Detect which cell encompasses the target text, then output its [x, y] center coordinate. 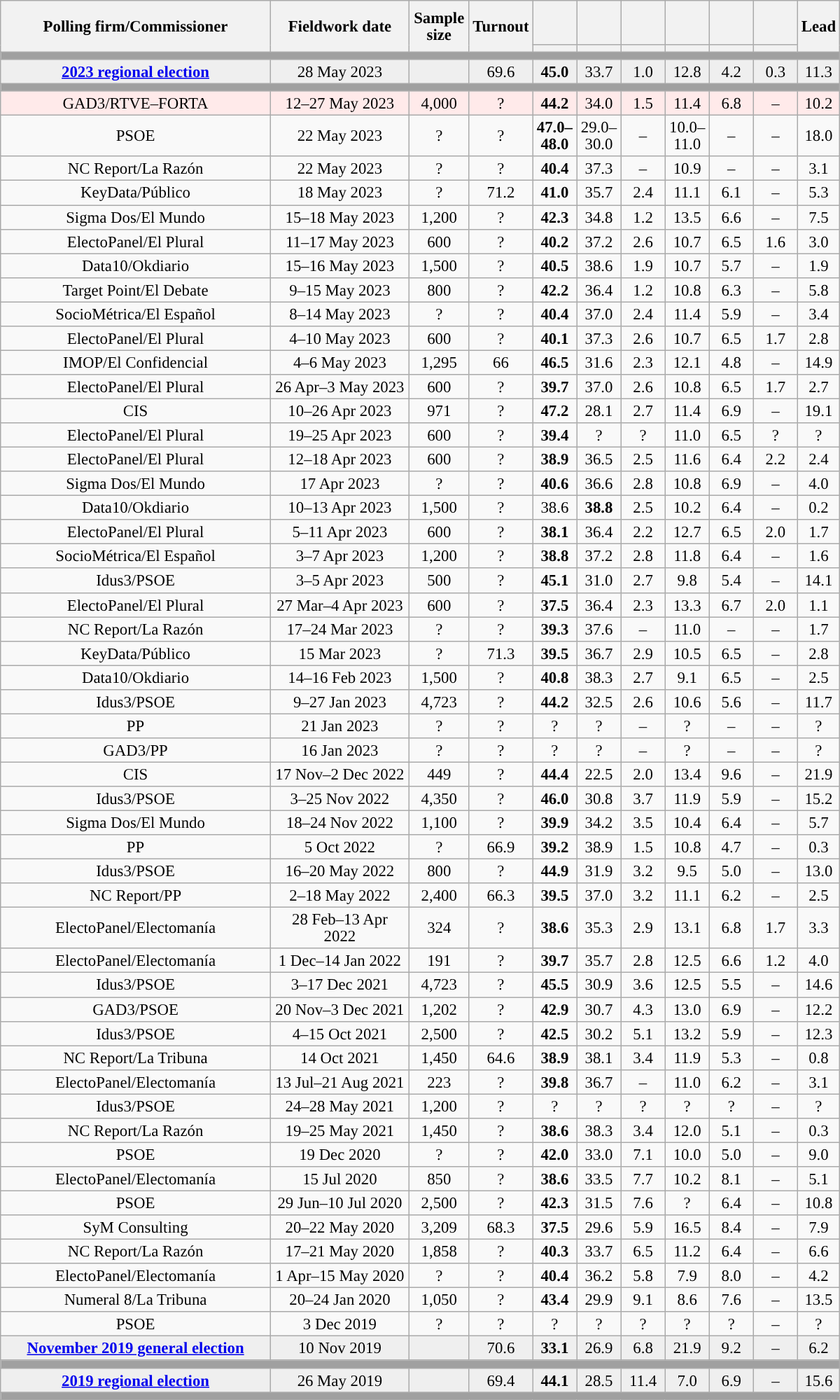
7.7 [643, 1179]
8.6 [687, 1300]
5–11 Apr 2023 [339, 532]
39.2 [554, 847]
9.8 [687, 581]
35.3 [599, 929]
22.5 [599, 775]
26 Apr–3 May 2023 [339, 387]
46.5 [554, 363]
9.5 [687, 871]
15.2 [818, 798]
3.3 [818, 929]
10.9 [687, 169]
1,202 [439, 1010]
12.1 [687, 363]
31.0 [599, 581]
15–18 May 2023 [339, 217]
12–27 May 2023 [339, 104]
26.9 [599, 1349]
1.0 [643, 71]
GAD3/PP [136, 751]
40.8 [554, 678]
37.6 [599, 629]
19–25 May 2021 [339, 1130]
13.3 [687, 605]
28 May 2023 [339, 71]
18.0 [818, 136]
40.5 [554, 266]
4,000 [439, 104]
9.6 [731, 775]
November 2019 general election [136, 1349]
9–15 May 2023 [339, 290]
18 May 2023 [339, 193]
45.0 [554, 71]
2,400 [439, 895]
10–26 Apr 2023 [339, 410]
6.1 [731, 193]
42.2 [554, 290]
11.3 [818, 71]
4.3 [643, 1010]
3 Dec 2019 [339, 1324]
14.1 [818, 581]
19.1 [818, 410]
2019 regional election [136, 1380]
46.0 [554, 798]
GAD3/PSOE [136, 1010]
71.2 [501, 193]
33.1 [554, 1349]
20 Nov–3 Dec 2021 [339, 1010]
8–14 May 2023 [339, 314]
16.5 [687, 1227]
449 [439, 775]
21 Jan 2023 [339, 726]
33.5 [599, 1179]
30.8 [599, 798]
1 Apr–15 May 2020 [339, 1276]
29.0–30.0 [599, 136]
17 Nov–2 Dec 2022 [339, 775]
27 Mar–4 Apr 2023 [339, 605]
28.5 [599, 1380]
5.4 [731, 581]
4–15 Oct 2021 [339, 1034]
IMOP/El Confidencial [136, 363]
16–20 May 2022 [339, 871]
Numeral 8/La Tribuna [136, 1300]
14.6 [818, 985]
13 Jul–21 Aug 2021 [339, 1081]
42.0 [554, 1154]
6.3 [731, 290]
39.3 [554, 629]
42.5 [554, 1034]
1,295 [439, 363]
29 Jun–10 Jul 2020 [339, 1203]
4,350 [439, 798]
69.4 [501, 1380]
44.1 [554, 1380]
30.7 [599, 1010]
71.3 [501, 653]
15 Mar 2023 [339, 653]
66.9 [501, 847]
191 [439, 961]
39.4 [554, 436]
28 Feb–13 Apr 2022 [339, 929]
14–16 Feb 2023 [339, 678]
10.4 [687, 824]
10–13 Apr 2023 [339, 508]
3–17 Dec 2021 [339, 985]
17 Apr 2023 [339, 483]
12.3 [818, 1034]
2–18 May 2022 [339, 895]
Fieldwork date [339, 27]
40.2 [554, 241]
28.1 [599, 410]
20–22 May 2020 [339, 1227]
44.9 [554, 871]
34.2 [599, 824]
70.6 [501, 1349]
36.2 [599, 1276]
29.6 [599, 1227]
12.8 [687, 71]
64.6 [501, 1058]
34.0 [599, 104]
1 Dec–14 Jan 2022 [339, 961]
66.3 [501, 895]
10.0–11.0 [687, 136]
30.9 [599, 985]
68.3 [501, 1227]
19 Dec 2020 [339, 1154]
11.8 [687, 556]
8.4 [731, 1227]
14.9 [818, 363]
18–24 Nov 2022 [339, 824]
4.8 [731, 363]
39.9 [554, 824]
36.5 [599, 459]
10.6 [687, 702]
1,050 [439, 1300]
40.3 [554, 1252]
5.6 [731, 702]
41.0 [554, 193]
47.2 [554, 410]
0.8 [818, 1058]
3,209 [439, 1227]
17–24 Mar 2023 [339, 629]
7.0 [687, 1380]
Lead [818, 27]
3.0 [818, 241]
4–10 May 2023 [339, 339]
11.7 [818, 702]
19–25 Apr 2023 [339, 436]
223 [439, 1081]
11.6 [687, 459]
10.0 [687, 1154]
1,858 [439, 1252]
Target Point/El Debate [136, 290]
29.9 [599, 1300]
17–21 May 2020 [339, 1252]
44.4 [554, 775]
34.8 [599, 217]
8.1 [731, 1179]
13.4 [687, 775]
12.7 [687, 532]
12.2 [818, 1010]
11–17 May 2023 [339, 241]
1,100 [439, 824]
11.2 [687, 1252]
45.1 [554, 581]
32.5 [599, 702]
3–7 Apr 2023 [339, 556]
26 May 2019 [339, 1380]
12.0 [687, 1130]
850 [439, 1179]
40.1 [554, 339]
Polling firm/Commissioner [136, 27]
47.0–48.0 [554, 136]
10.5 [687, 653]
971 [439, 410]
43.4 [554, 1300]
6.7 [731, 605]
GAD3/RTVE–FORTA [136, 104]
3.7 [643, 798]
7.1 [643, 1154]
500 [439, 581]
Sample size [439, 27]
2023 regional election [136, 71]
3–5 Apr 2023 [339, 581]
30.2 [599, 1034]
7.5 [818, 217]
3.6 [643, 985]
69.6 [501, 71]
4–6 May 2023 [339, 363]
36.6 [599, 483]
0.2 [818, 508]
40.6 [554, 483]
12–18 Apr 2023 [339, 459]
NC Report/La Tribuna [136, 1058]
SyM Consulting [136, 1227]
4.7 [731, 847]
10 Nov 2019 [339, 1349]
9.0 [818, 1154]
3–25 Nov 2022 [339, 798]
16 Jan 2023 [339, 751]
9.2 [731, 1349]
Turnout [501, 27]
31.6 [599, 363]
14 Oct 2021 [339, 1058]
13.2 [687, 1034]
33.0 [599, 1154]
39.8 [554, 1081]
42.9 [554, 1010]
15–16 May 2023 [339, 266]
13.1 [687, 929]
31.9 [599, 871]
24–28 May 2021 [339, 1107]
NC Report/PP [136, 895]
45.5 [554, 985]
1.1 [818, 605]
5.5 [731, 985]
31.5 [599, 1203]
15 Jul 2020 [339, 1179]
324 [439, 929]
20–24 Jan 2020 [339, 1300]
5 Oct 2022 [339, 847]
8.0 [731, 1276]
3.5 [643, 824]
15.6 [818, 1380]
9–27 Jan 2023 [339, 702]
66 [501, 363]
